Locate the cell with the specified text and output its [X, Y] center coordinate. 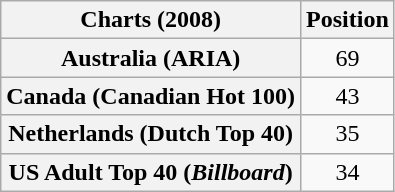
35 [348, 134]
69 [348, 58]
Netherlands (Dutch Top 40) [151, 134]
Australia (ARIA) [151, 58]
43 [348, 96]
34 [348, 172]
Position [348, 20]
US Adult Top 40 (Billboard) [151, 172]
Charts (2008) [151, 20]
Canada (Canadian Hot 100) [151, 96]
